Locate the cell with the specified text and output its (X, Y) center coordinate. 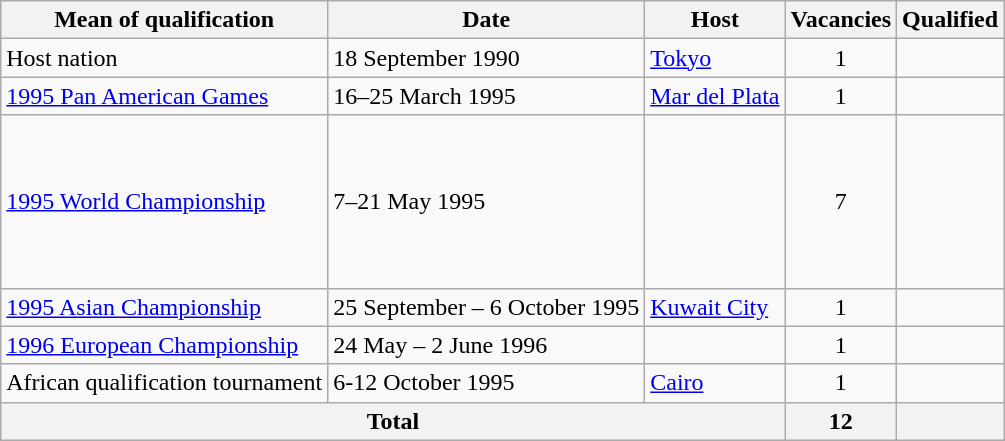
6-12 October 1995 (486, 383)
7 (841, 202)
1995 Asian Championship (164, 307)
1995 World Championship (164, 202)
Cairo (715, 383)
Qualified (950, 20)
Host nation (164, 58)
Date (486, 20)
1995 Pan American Games (164, 96)
Vacancies (841, 20)
Total (393, 421)
Tokyo (715, 58)
Kuwait City (715, 307)
Mar del Plata (715, 96)
African qualification tournament (164, 383)
16–25 March 1995 (486, 96)
24 May – 2 June 1996 (486, 345)
1996 European Championship (164, 345)
25 September – 6 October 1995 (486, 307)
18 September 1990 (486, 58)
Mean of qualification (164, 20)
7–21 May 1995 (486, 202)
12 (841, 421)
Host (715, 20)
